Locate the cell with the specified text and output its (x, y) center coordinate. 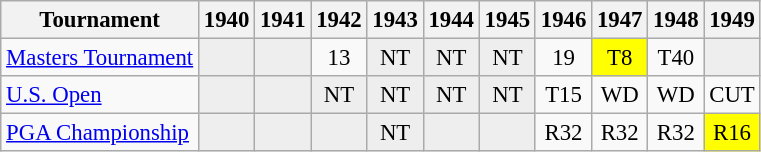
R16 (732, 133)
1943 (395, 20)
CUT (732, 95)
1949 (732, 20)
1948 (676, 20)
Masters Tournament (100, 58)
1942 (339, 20)
T40 (676, 58)
19 (563, 58)
T8 (620, 58)
13 (339, 58)
1946 (563, 20)
PGA Championship (100, 133)
1941 (283, 20)
U.S. Open (100, 95)
1944 (451, 20)
1945 (507, 20)
T15 (563, 95)
1940 (227, 20)
1947 (620, 20)
Tournament (100, 20)
